Provide the (X, Y) coordinate of the cell's center where the given text is located.  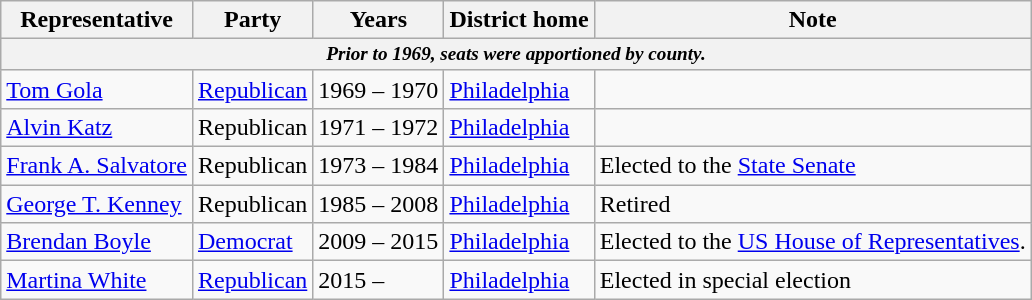
1985 – 2008 (378, 204)
Elected to the State Senate (812, 166)
Alvin Katz (97, 128)
Party (252, 20)
Elected in special election (812, 280)
Years (378, 20)
1973 – 1984 (378, 166)
District home (519, 20)
Frank A. Salvatore (97, 166)
2015 – (378, 280)
Prior to 1969, seats were apportioned by county. (516, 55)
1971 – 1972 (378, 128)
Brendan Boyle (97, 242)
2009 – 2015 (378, 242)
George T. Kenney (97, 204)
1969 – 1970 (378, 89)
Democrat (252, 242)
Representative (97, 20)
Tom Gola (97, 89)
Martina White (97, 280)
Note (812, 20)
Retired (812, 204)
Elected to the US House of Representatives. (812, 242)
